For the text-containing cell, return its midpoint in [x, y] coordinate format. 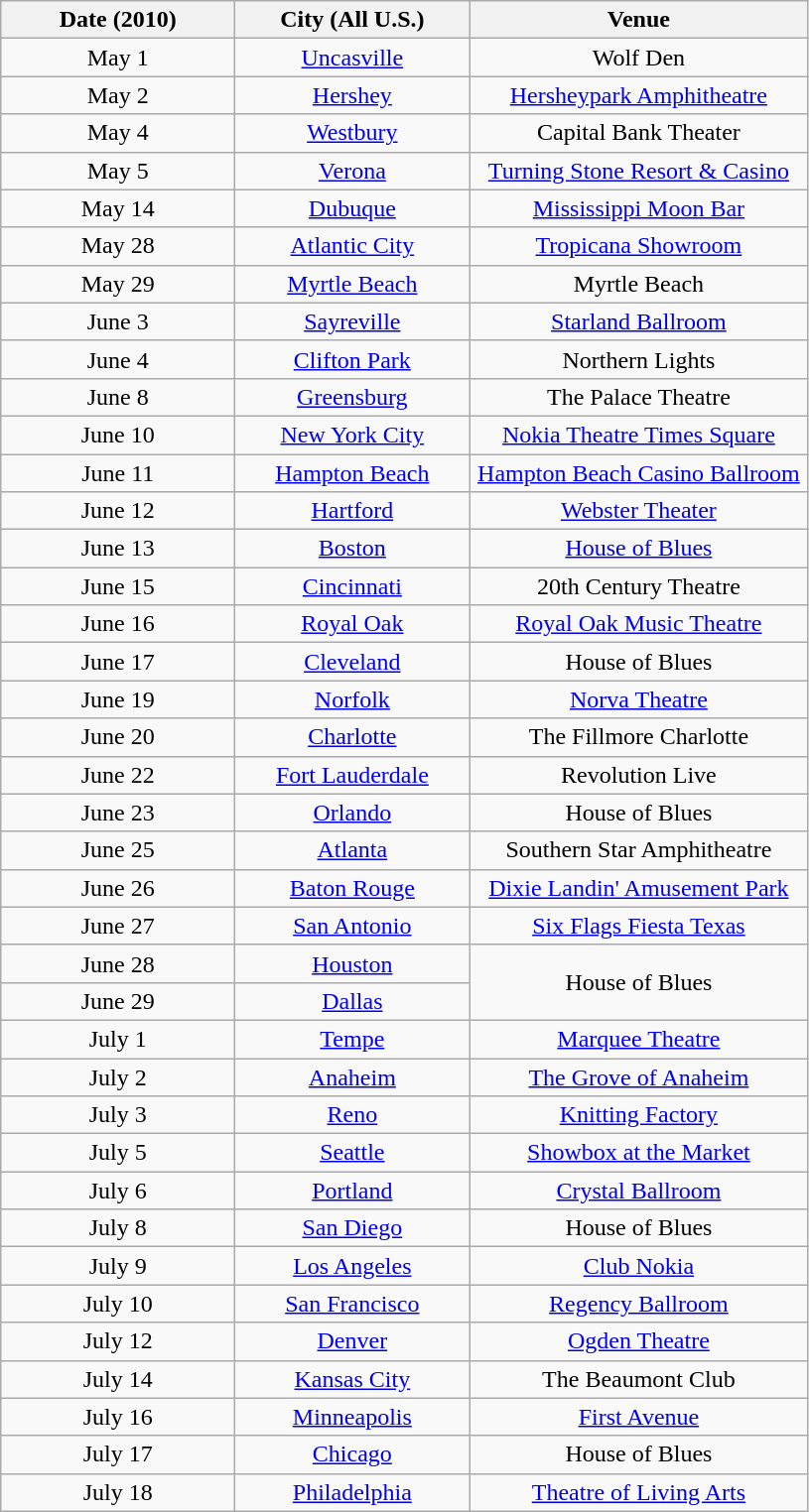
Verona [352, 171]
June 8 [118, 397]
Denver [352, 1341]
Revolution Live [639, 775]
Reno [352, 1115]
The Beaumont Club [639, 1379]
Six Flags Fiesta Texas [639, 926]
Club Nokia [639, 1266]
June 22 [118, 775]
Knitting Factory [639, 1115]
San Francisco [352, 1304]
Sayreville [352, 321]
Theatre of Living Arts [639, 1492]
May 29 [118, 284]
June 4 [118, 359]
July 12 [118, 1341]
Tropicana Showroom [639, 246]
Clifton Park [352, 359]
Royal Oak [352, 624]
Boston [352, 549]
Atlanta [352, 850]
June 23 [118, 813]
San Antonio [352, 926]
July 1 [118, 1039]
Dubuque [352, 208]
June 3 [118, 321]
June 26 [118, 888]
July 5 [118, 1153]
Starland Ballroom [639, 321]
July 14 [118, 1379]
Uncasville [352, 58]
July 18 [118, 1492]
June 13 [118, 549]
Ogden Theatre [639, 1341]
Norva Theatre [639, 699]
Dallas [352, 1001]
Tempe [352, 1039]
June 10 [118, 435]
City (All U.S.) [352, 20]
Venue [639, 20]
Fort Lauderdale [352, 775]
San Diego [352, 1228]
July 10 [118, 1304]
May 2 [118, 95]
Turning Stone Resort & Casino [639, 171]
Showbox at the Market [639, 1153]
First Avenue [639, 1417]
June 20 [118, 737]
Westbury [352, 133]
July 17 [118, 1454]
Portland [352, 1191]
The Grove of Anaheim [639, 1076]
June 19 [118, 699]
Chicago [352, 1454]
Date (2010) [118, 20]
June 25 [118, 850]
July 3 [118, 1115]
The Palace Theatre [639, 397]
Hershey [352, 95]
Anaheim [352, 1076]
June 11 [118, 473]
May 28 [118, 246]
Baton Rouge [352, 888]
Hartford [352, 511]
Crystal Ballroom [639, 1191]
Seattle [352, 1153]
Kansas City [352, 1379]
Capital Bank Theater [639, 133]
June 29 [118, 1001]
Cleveland [352, 662]
Wolf Den [639, 58]
Hampton Beach [352, 473]
Hampton Beach Casino Ballroom [639, 473]
Nokia Theatre Times Square [639, 435]
Southern Star Amphitheatre [639, 850]
Cincinnati [352, 586]
June 27 [118, 926]
Marquee Theatre [639, 1039]
June 17 [118, 662]
Atlantic City [352, 246]
July 16 [118, 1417]
Houston [352, 963]
Dixie Landin' Amusement Park [639, 888]
New York City [352, 435]
Greensburg [352, 397]
The Fillmore Charlotte [639, 737]
Royal Oak Music Theatre [639, 624]
Philadelphia [352, 1492]
July 2 [118, 1076]
20th Century Theatre [639, 586]
Mississippi Moon Bar [639, 208]
Northern Lights [639, 359]
Webster Theater [639, 511]
Los Angeles [352, 1266]
June 12 [118, 511]
July 9 [118, 1266]
Regency Ballroom [639, 1304]
Minneapolis [352, 1417]
May 5 [118, 171]
July 8 [118, 1228]
Orlando [352, 813]
July 6 [118, 1191]
June 28 [118, 963]
May 4 [118, 133]
June 16 [118, 624]
Charlotte [352, 737]
Norfolk [352, 699]
May 14 [118, 208]
June 15 [118, 586]
May 1 [118, 58]
Hersheypark Amphitheatre [639, 95]
